Output the (X, Y) coordinate of the center of the cell containing the given text.  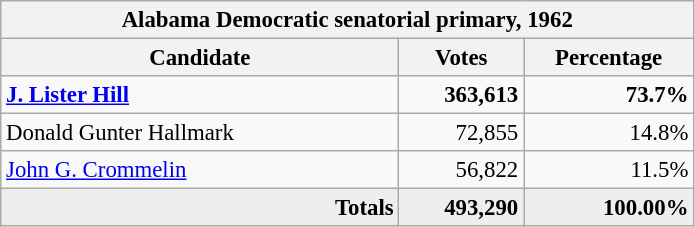
73.7% (609, 95)
J. Lister Hill (200, 95)
56,822 (462, 170)
Candidate (200, 58)
John G. Crommelin (200, 170)
11.5% (609, 170)
493,290 (462, 208)
100.00% (609, 208)
72,855 (462, 133)
363,613 (462, 95)
Totals (200, 208)
14.8% (609, 133)
Donald Gunter Hallmark (200, 133)
Votes (462, 58)
Percentage (609, 58)
Alabama Democratic senatorial primary, 1962 (348, 20)
